Pinpoint the cell where the given text exists, returning its [x, y] midpoint coordinate. 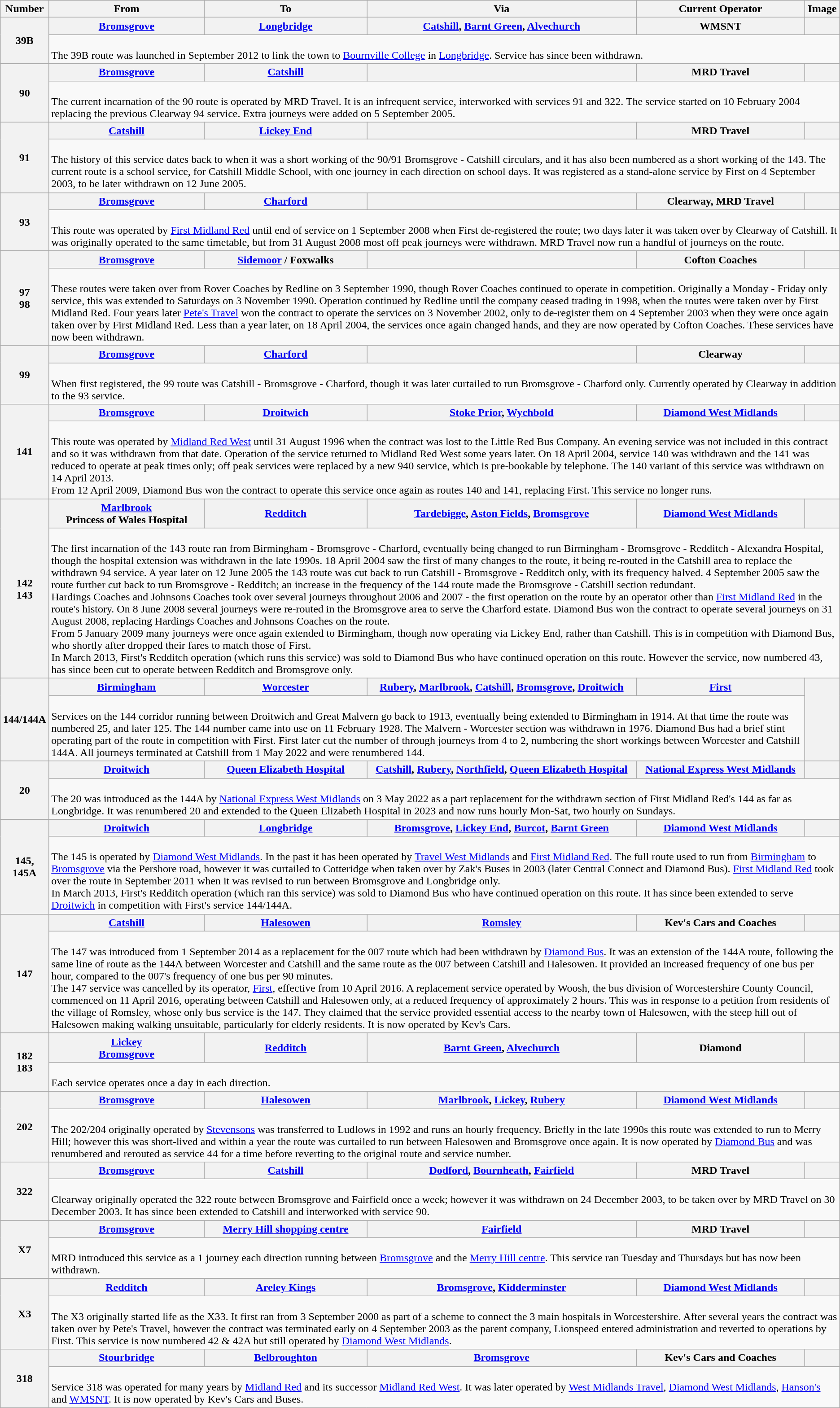
Clearway [721, 354]
Barnt Green, Alvechurch [502, 1047]
From [127, 9]
Bromsgrove, Kidderminster [502, 1287]
Clearway, MRD Travel [721, 201]
To [285, 9]
318 [25, 1378]
142143 [25, 589]
Image [822, 9]
National Express West Midlands [721, 770]
Current Operator [721, 9]
Bromsgrove, Lickey End, Burcot, Barnt Green [502, 828]
Cofton Coaches [721, 259]
Merry Hill shopping centre [285, 1229]
Sidemoor / Foxwalks [285, 259]
Areley Kings [285, 1287]
Rubery, Marlbrook, Catshill, Bromsgrove, Droitwich [502, 687]
Belbroughton [285, 1358]
9798 [25, 298]
93 [25, 222]
Fairfield [502, 1229]
X3 [25, 1314]
Via [502, 9]
First [721, 687]
Worcester [285, 687]
WMSNT [721, 26]
20 [25, 790]
322 [25, 1191]
Number [25, 9]
The 39B route was launched in September 2012 to link the town to Bournville College in Longbridge. Service has since been withdrawn. [444, 49]
39B [25, 40]
91 [25, 157]
Stoke Prior, Wychbold [502, 413]
Each service operates once a day in each direction. [444, 1077]
144/144A [25, 720]
Birmingham [127, 687]
Dodford, Bournheath, Fairfield [502, 1171]
99 [25, 375]
Catshill, Rubery, Northfield, Queen Elizabeth Hospital [502, 770]
145, 145A [25, 867]
Tardebigge, Aston Fields, Bromsgrove [502, 513]
Lickey End [285, 131]
141 [25, 451]
Stourbridge [127, 1358]
Marlbrook, Lickey, Rubery [502, 1100]
182183 [25, 1062]
202 [25, 1126]
Queen Elizabeth Hospital [285, 770]
90 [25, 93]
LickeyBromsgrove [127, 1047]
Diamond [721, 1047]
MarlbrookPrincess of Wales Hospital [127, 513]
Romsley [502, 923]
X7 [25, 1250]
147 [25, 974]
Catshill, Barnt Green, Alvechurch [502, 26]
